Output the (x, y) coordinate of the center of the cell containing the given text.  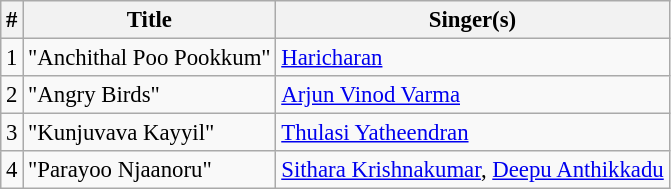
Sithara Krishnakumar, Deepu Anthikkadu (472, 170)
Thulasi Yatheendran (472, 133)
Haricharan (472, 58)
Title (150, 20)
"Angry Birds" (150, 95)
2 (12, 95)
1 (12, 58)
"Parayoo Njaanoru" (150, 170)
"Anchithal Poo Pookkum" (150, 58)
Singer(s) (472, 20)
4 (12, 170)
Arjun Vinod Varma (472, 95)
3 (12, 133)
"Kunjuvava Kayyil" (150, 133)
# (12, 20)
